Capture the cell that displays the provided text and extract its (X, Y) central coordinate. 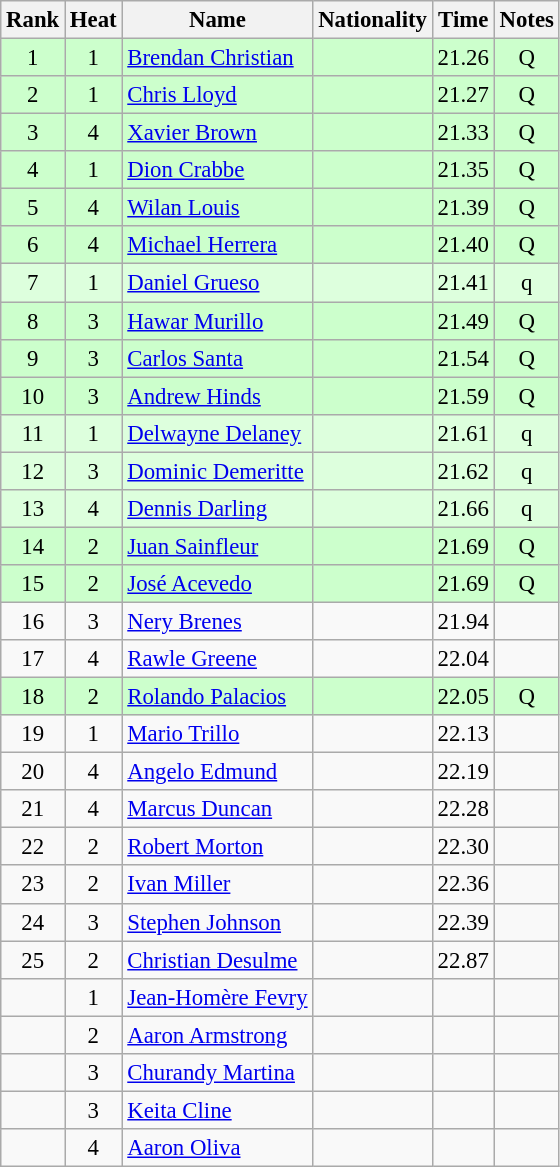
Angelo Edmund (218, 772)
21.26 (463, 58)
Dion Crabbe (218, 170)
19 (33, 734)
21.33 (463, 133)
6 (33, 245)
21.27 (463, 95)
20 (33, 772)
Name (218, 20)
Daniel Grueso (218, 283)
22.36 (463, 885)
Andrew Hinds (218, 396)
13 (33, 509)
Keita Cline (218, 1110)
Stephen Johnson (218, 922)
Jean-Homère Fevry (218, 997)
Rolando Palacios (218, 697)
Hawar Murillo (218, 321)
22.19 (463, 772)
José Acevedo (218, 584)
Wilan Louis (218, 208)
21.40 (463, 245)
22.39 (463, 922)
Marcus Duncan (218, 809)
Heat (94, 20)
Time (463, 20)
7 (33, 283)
11 (33, 433)
Dominic Demeritte (218, 471)
23 (33, 885)
25 (33, 960)
Aaron Oliva (218, 1148)
10 (33, 396)
Brendan Christian (218, 58)
21.62 (463, 471)
12 (33, 471)
Nationality (372, 20)
Churandy Martina (218, 1073)
Robert Morton (218, 847)
Ivan Miller (218, 885)
21.66 (463, 509)
21.61 (463, 433)
16 (33, 621)
22.87 (463, 960)
Christian Desulme (218, 960)
Xavier Brown (218, 133)
Juan Sainfleur (218, 546)
Rawle Greene (218, 659)
Notes (526, 20)
14 (33, 546)
5 (33, 208)
22.04 (463, 659)
21.39 (463, 208)
21 (33, 809)
21.41 (463, 283)
21.35 (463, 170)
17 (33, 659)
22.05 (463, 697)
21.59 (463, 396)
Chris Lloyd (218, 95)
21.49 (463, 321)
Michael Herrera (218, 245)
18 (33, 697)
Rank (33, 20)
22.28 (463, 809)
15 (33, 584)
Mario Trillo (218, 734)
9 (33, 358)
21.94 (463, 621)
Nery Brenes (218, 621)
22.13 (463, 734)
8 (33, 321)
Aaron Armstrong (218, 1035)
22 (33, 847)
24 (33, 922)
22.30 (463, 847)
Carlos Santa (218, 358)
Dennis Darling (218, 509)
Delwayne Delaney (218, 433)
21.54 (463, 358)
